Output the (X, Y) coordinate of the center of the cell containing the given text.  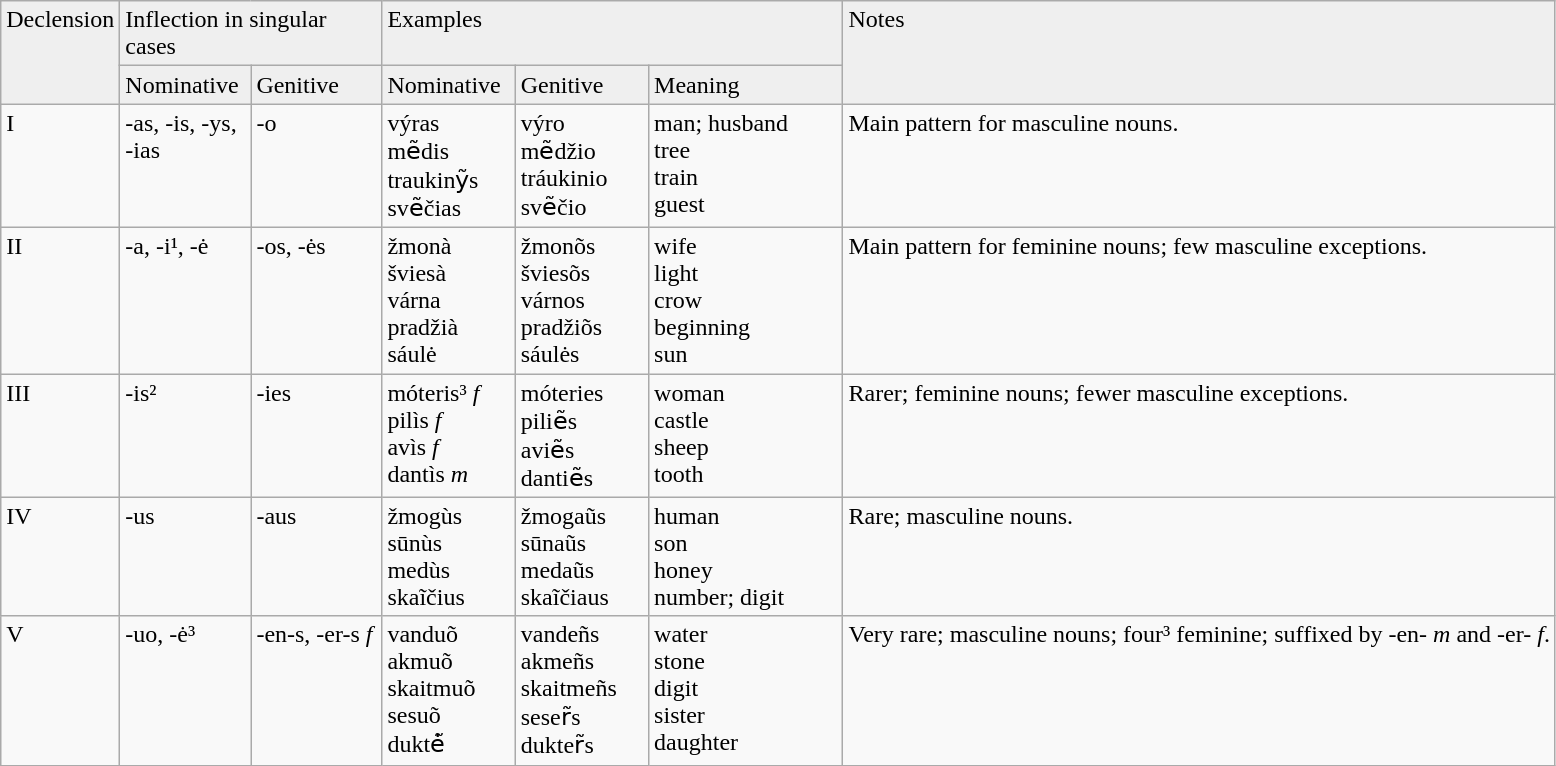
man; husbandtreetrainguest (746, 166)
vandeñsakmeñsskaitmeñsseser̃sdukter̃s (582, 690)
I (60, 166)
V (60, 690)
výrasmẽdistraukinỹssvẽčias (448, 166)
móteris³ fpilìs favìs fdantìs m (448, 436)
-is² (186, 436)
Rarer; feminine nouns; fewer masculine exceptions. (1199, 436)
žmogùssūnùsmedùsskaĩčius (448, 556)
žmonàšviesàvárnapradžiàsáulė (448, 300)
výromẽdžiotráukiniosvẽčio (582, 166)
Main pattern for feminine nouns; few masculine exceptions. (1199, 300)
vanduõakmuõskaitmuõsesuõduktė̃ (448, 690)
Declension (60, 52)
-o (316, 166)
-en-s, -er-s f (316, 690)
-uo, -ė³ (186, 690)
Meaning (746, 85)
-a, -i¹, -ė (186, 300)
IV (60, 556)
žmonõsšviesõsvárnospradžiõssáulės (582, 300)
-ies (316, 436)
humansonhoneynumber; digit (746, 556)
II (60, 300)
Rare; masculine nouns. (1199, 556)
III (60, 436)
-aus (316, 556)
Inflection in singular cases (251, 34)
Notes (1199, 52)
wifelightcrowbeginningsun (746, 300)
Very rare; masculine nouns; four³ feminine; suffixed by -en- m and -er- f. (1199, 690)
Examples (612, 34)
žmogaũssūnaũsmedaũsskaĩčiaus (582, 556)
móteriespiliẽsaviẽsdantiẽs (582, 436)
waterstonedigitsisterdaughter (746, 690)
-os, -ės (316, 300)
womancastlesheeptooth (746, 436)
-us (186, 556)
Main pattern for masculine nouns. (1199, 166)
-as, -is, -ys, -ias (186, 166)
